Extract the [X, Y] coordinate from the center of the cell holding the provided text.  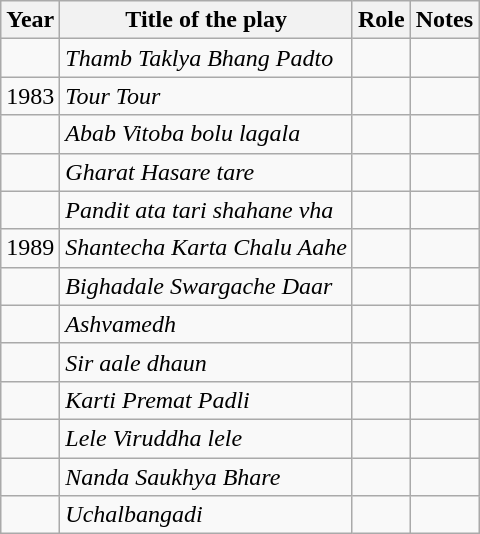
Gharat Hasare tare [206, 172]
Abab Vitoba bolu lagala [206, 134]
Ashvamedh [206, 324]
Lele Viruddha lele [206, 438]
1989 [30, 248]
Thamb Taklya Bhang Padto [206, 58]
Title of the play [206, 20]
Tour Tour [206, 96]
Notes [444, 20]
Nanda Saukhya Bhare [206, 477]
Bighadale Swargache Daar [206, 286]
Uchalbangadi [206, 515]
Year [30, 20]
1983 [30, 96]
Karti Premat Padli [206, 400]
Role [381, 20]
Shantecha Karta Chalu Aahe [206, 248]
Pandit ata tari shahane vha [206, 210]
Sir aale dhaun [206, 362]
